From the cell containing the given text, extract its center point as [x, y] coordinate. 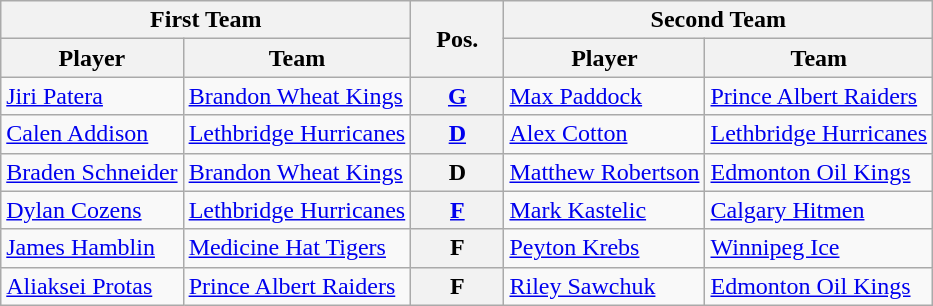
Dylan Cozens [92, 210]
Calgary Hitmen [819, 210]
Calen Addison [92, 134]
G [458, 96]
Mark Kastelic [604, 210]
Alex Cotton [604, 134]
First Team [206, 20]
Braden Schneider [92, 172]
Jiri Patera [92, 96]
Aliaksei Protas [92, 286]
Peyton Krebs [604, 248]
Pos. [458, 39]
James Hamblin [92, 248]
Riley Sawchuk [604, 286]
Second Team [718, 20]
Max Paddock [604, 96]
Winnipeg Ice [819, 248]
Medicine Hat Tigers [297, 248]
Matthew Robertson [604, 172]
